Determine the [x, y] coordinate at the center of the cell enclosing the given text.  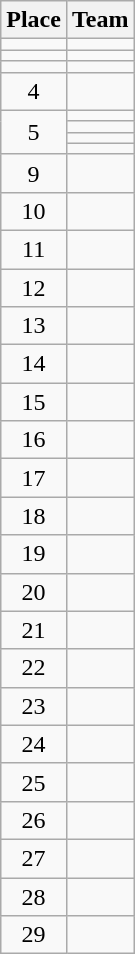
12 [34, 287]
14 [34, 364]
25 [34, 782]
20 [34, 592]
16 [34, 440]
13 [34, 326]
5 [34, 132]
19 [34, 554]
21 [34, 630]
26 [34, 820]
29 [34, 935]
9 [34, 173]
4 [34, 91]
10 [34, 211]
28 [34, 897]
18 [34, 516]
11 [34, 249]
17 [34, 478]
27 [34, 858]
24 [34, 744]
23 [34, 706]
15 [34, 402]
Place [34, 20]
22 [34, 668]
Team [100, 20]
